For the text-containing cell, return its midpoint in [X, Y] coordinate format. 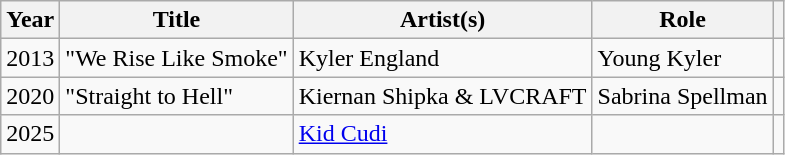
Role [682, 20]
"We Rise Like Smoke" [176, 58]
Young Kyler [682, 58]
2020 [30, 96]
Title [176, 20]
2013 [30, 58]
2025 [30, 134]
Artist(s) [442, 20]
"Straight to Hell" [176, 96]
Year [30, 20]
Kid Cudi [442, 134]
Sabrina Spellman [682, 96]
Kiernan Shipka & LVCRAFT [442, 96]
Kyler England [442, 58]
